Detect which cell encompasses the target text, then output its [x, y] center coordinate. 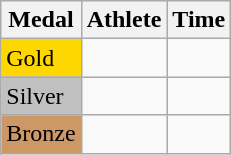
Time [199, 20]
Gold [41, 58]
Bronze [41, 134]
Medal [41, 20]
Silver [41, 96]
Athlete [124, 20]
